Search for the cell housing the specified text and yield its (X, Y) center coordinate. 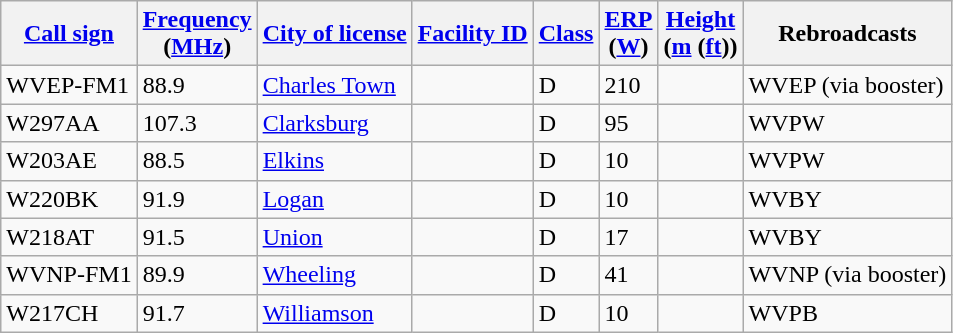
Facility ID (472, 34)
Frequency(MHz) (197, 34)
WVNP-FM1 (69, 275)
41 (628, 275)
Class (566, 34)
WVPB (848, 313)
Wheeling (334, 275)
210 (628, 85)
Height(m (ft)) (700, 34)
Elkins (334, 161)
City of license (334, 34)
WVEP (via booster) (848, 85)
Call sign (69, 34)
W218AT (69, 237)
91.7 (197, 313)
W203AE (69, 161)
Rebroadcasts (848, 34)
WVNP (via booster) (848, 275)
Logan (334, 199)
88.5 (197, 161)
91.5 (197, 237)
Union (334, 237)
89.9 (197, 275)
Charles Town (334, 85)
W217CH (69, 313)
107.3 (197, 123)
88.9 (197, 85)
ERP(W) (628, 34)
Williamson (334, 313)
Clarksburg (334, 123)
17 (628, 237)
91.9 (197, 199)
95 (628, 123)
W220BK (69, 199)
W297AA (69, 123)
WVEP-FM1 (69, 85)
